Return (X, Y) of the center of cell containing provided text 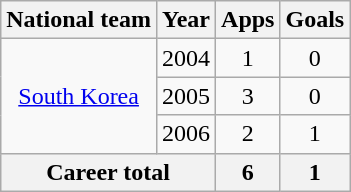
South Korea (79, 96)
Career total (108, 172)
2005 (186, 96)
2 (248, 134)
Year (186, 20)
National team (79, 20)
3 (248, 96)
Goals (315, 20)
2006 (186, 134)
6 (248, 172)
Apps (248, 20)
2004 (186, 58)
